From the cell containing the given text, extract its center point as [x, y] coordinate. 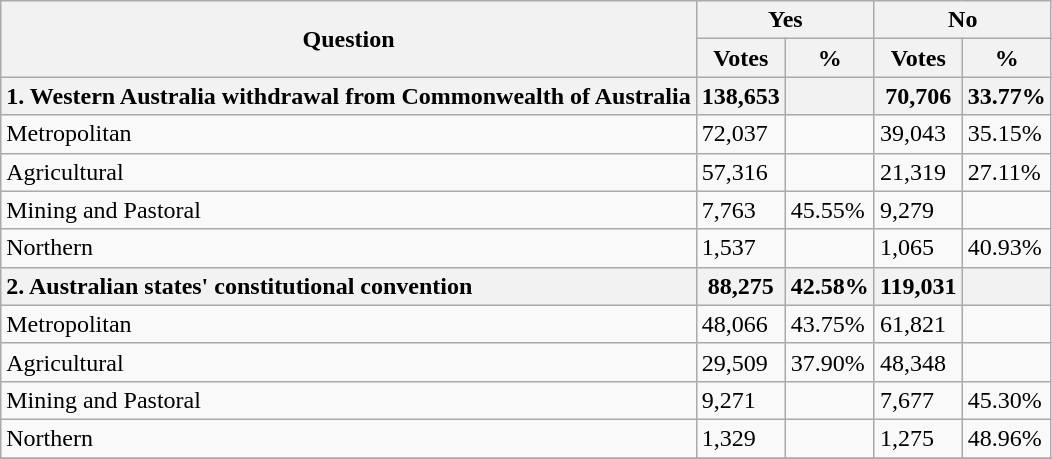
27.11% [1006, 172]
61,821 [918, 324]
48.96% [1006, 438]
1. Western Australia withdrawal from Commonwealth of Australia [348, 96]
88,275 [740, 286]
1,537 [740, 248]
37.90% [830, 362]
40.93% [1006, 248]
39,043 [918, 134]
9,279 [918, 210]
2. Australian states' constitutional convention [348, 286]
72,037 [740, 134]
21,319 [918, 172]
45.55% [830, 210]
29,509 [740, 362]
1,275 [918, 438]
9,271 [740, 400]
Question [348, 39]
70,706 [918, 96]
43.75% [830, 324]
1,065 [918, 248]
48,066 [740, 324]
42.58% [830, 286]
138,653 [740, 96]
57,316 [740, 172]
48,348 [918, 362]
No [962, 20]
45.30% [1006, 400]
1,329 [740, 438]
35.15% [1006, 134]
Yes [785, 20]
119,031 [918, 286]
7,763 [740, 210]
33.77% [1006, 96]
7,677 [918, 400]
